Find where the given text appears and provide that cell's center as (x, y) coordinate. 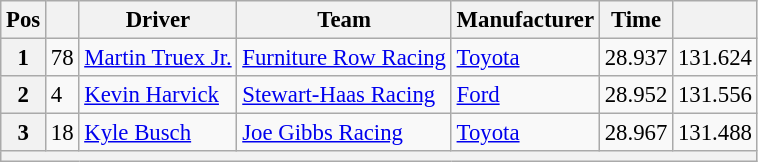
28.967 (636, 133)
Stewart-Haas Racing (344, 95)
4 (62, 95)
Driver (158, 20)
Joe Gibbs Racing (344, 133)
131.488 (716, 133)
3 (24, 133)
Martin Truex Jr. (158, 58)
Kyle Busch (158, 133)
Ford (525, 95)
131.624 (716, 58)
Manufacturer (525, 20)
Furniture Row Racing (344, 58)
Kevin Harvick (158, 95)
Time (636, 20)
131.556 (716, 95)
1 (24, 58)
Team (344, 20)
Pos (24, 20)
28.937 (636, 58)
28.952 (636, 95)
2 (24, 95)
18 (62, 133)
78 (62, 58)
